Output the [x, y] coordinate of the center of the cell containing the given text.  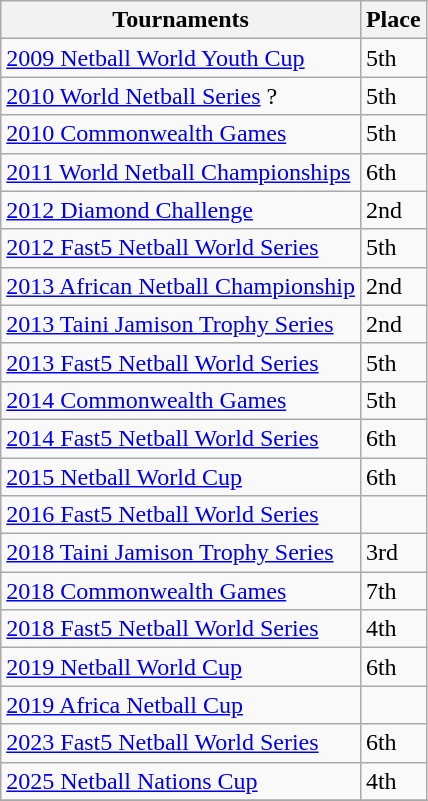
2013 Fast5 Netball World Series [181, 362]
2013 Taini Jamison Trophy Series [181, 324]
2019 Africa Netball Cup [181, 705]
2012 Fast5 Netball World Series [181, 248]
2014 Commonwealth Games [181, 400]
2011 World Netball Championships [181, 172]
2025 Netball Nations Cup [181, 781]
2009 Netball World Youth Cup [181, 58]
2015 Netball World Cup [181, 477]
Place [393, 20]
2013 African Netball Championship [181, 286]
2010 World Netball Series ? [181, 96]
2018 Taini Jamison Trophy Series [181, 553]
Tournaments [181, 20]
2018 Fast5 Netball World Series [181, 629]
2018 Commonwealth Games [181, 591]
2023 Fast5 Netball World Series [181, 743]
2016 Fast5 Netball World Series [181, 515]
2019 Netball World Cup [181, 667]
2010 Commonwealth Games [181, 134]
3rd [393, 553]
7th [393, 591]
2012 Diamond Challenge [181, 210]
2014 Fast5 Netball World Series [181, 438]
